Extract the (x, y) coordinate from the center of the cell holding the provided text.  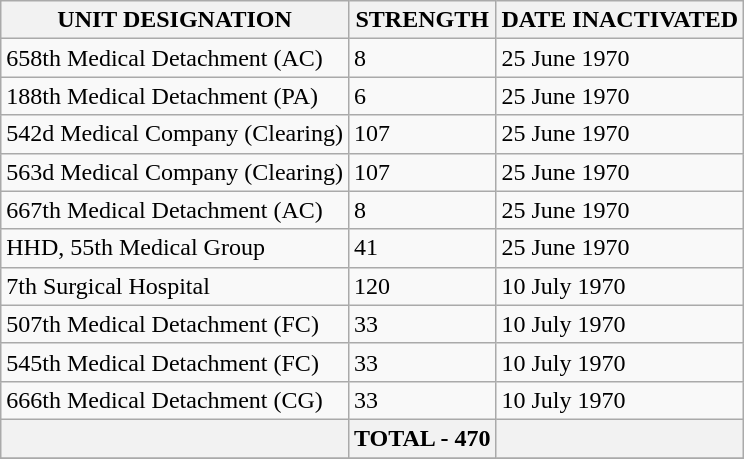
STRENGTH (422, 20)
542d Medical Company (Clearing) (175, 134)
120 (422, 286)
545th Medical Detachment (FC) (175, 362)
188th Medical Detachment (PA) (175, 96)
6 (422, 96)
UNIT DESIGNATION (175, 20)
658th Medical Detachment (AC) (175, 58)
667th Medical Detachment (AC) (175, 210)
507th Medical Detachment (FC) (175, 324)
DATE INACTIVATED (620, 20)
7th Surgical Hospital (175, 286)
TOTAL - 470 (422, 438)
41 (422, 248)
563d Medical Company (Clearing) (175, 172)
HHD, 55th Medical Group (175, 248)
666th Medical Detachment (CG) (175, 400)
